Identify which cell holds the provided text, then report its (X, Y) central coordinate. 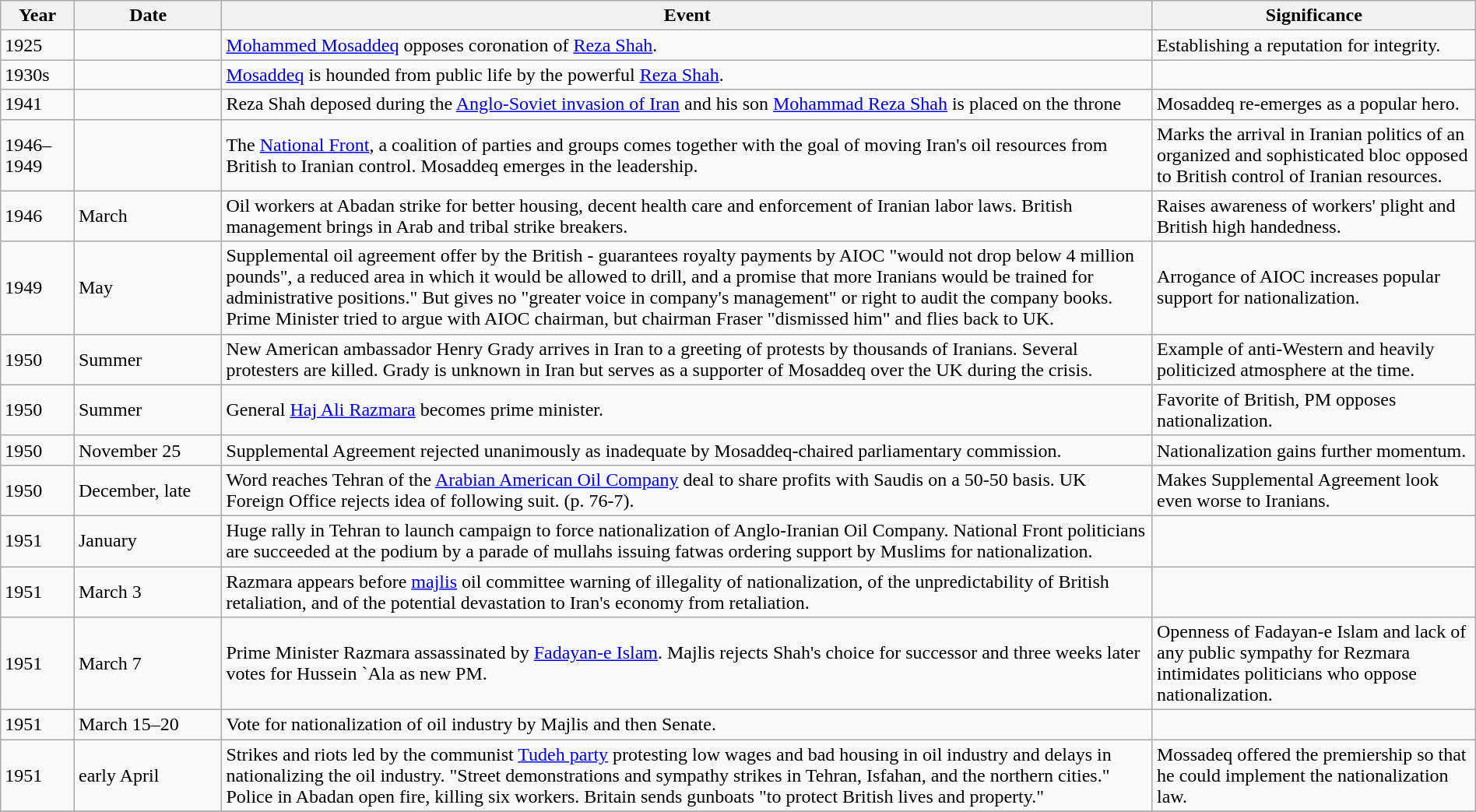
December, late (148, 490)
1949 (37, 288)
Vote for nationalization of oil industry by Majlis and then Senate. (687, 725)
Supplemental Agreement rejected unanimously as inadequate by Mosaddeq-chaired parliamentary commission. (687, 450)
March 3 (148, 592)
Establishing a reputation for integrity. (1314, 45)
Significance (1314, 16)
March (148, 216)
Date (148, 16)
Mosaddeq re-emerges as a popular hero. (1314, 104)
January (148, 540)
Mossadeq offered the premiership so that he could implement the nationalization law. (1314, 775)
Arrogance of AIOC increases popular support for nationalization. (1314, 288)
Event (687, 16)
General Haj Ali Razmara becomes prime minister. (687, 410)
Mosaddeq is hounded from public life by the powerful Reza Shah. (687, 75)
1930s (37, 75)
November 25 (148, 450)
Marks the arrival in Iranian politics of an organized and sophisticated bloc opposed to British control of Iranian resources. (1314, 155)
Reza Shah deposed during the Anglo-Soviet invasion of Iran and his son Mohammad Reza Shah is placed on the throne (687, 104)
1946–1949 (37, 155)
1946 (37, 216)
May (148, 288)
Makes Supplemental Agreement look even worse to Iranians. (1314, 490)
1941 (37, 104)
Year (37, 16)
early April (148, 775)
Mohammed Mosaddeq opposes coronation of Reza Shah. (687, 45)
Raises awareness of workers' plight and British high handedness. (1314, 216)
Nationalization gains further momentum. (1314, 450)
Openness of Fadayan-e Islam and lack of any public sympathy for Rezmara intimidates politicians who oppose nationalization. (1314, 663)
Favorite of British, PM opposes nationalization. (1314, 410)
1925 (37, 45)
March 15–20 (148, 725)
March 7 (148, 663)
Example of anti-Western and heavily politicized atmosphere at the time. (1314, 360)
